Find where the given text appears and provide that cell's center as (X, Y) coordinate. 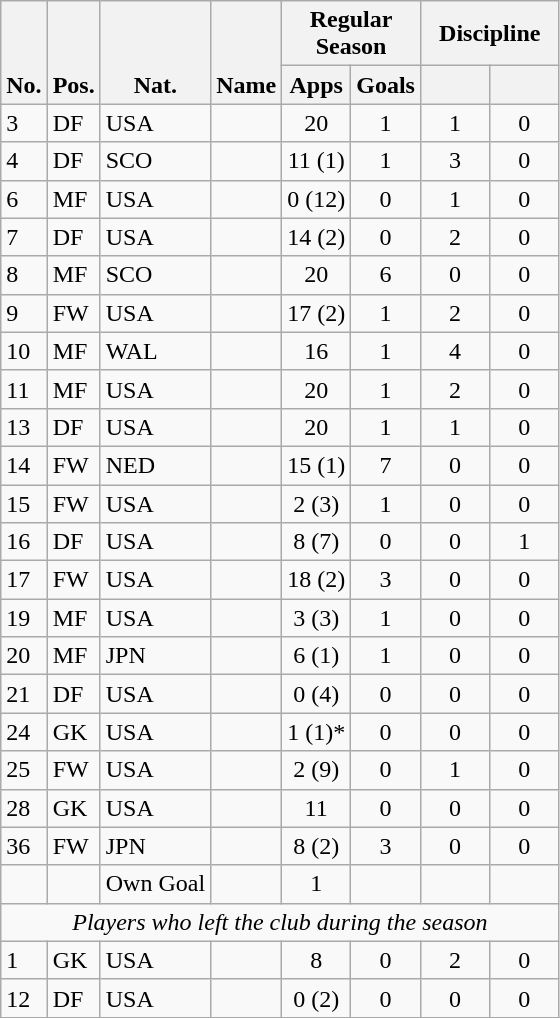
No. (24, 52)
Goals (386, 85)
Regular Season (352, 34)
17 (24, 580)
Own Goal (155, 884)
3 (3) (316, 618)
28 (24, 808)
1 (1)* (316, 732)
Pos. (74, 52)
15 (1) (316, 465)
WAL (155, 351)
0 (12) (316, 199)
15 (24, 503)
19 (24, 618)
Players who left the club during the season (280, 922)
25 (24, 770)
24 (24, 732)
Discipline (490, 34)
12 (24, 998)
NED (155, 465)
0 (4) (316, 694)
21 (24, 694)
13 (24, 427)
11 (1) (316, 161)
6 (1) (316, 656)
2 (3) (316, 503)
14 (2) (316, 237)
14 (24, 465)
Name (246, 52)
18 (2) (316, 580)
Nat. (155, 52)
Apps (316, 85)
36 (24, 846)
8 (2) (316, 846)
0 (2) (316, 998)
2 (9) (316, 770)
9 (24, 313)
8 (7) (316, 542)
10 (24, 351)
17 (2) (316, 313)
